Find where the given text appears and provide that cell's center as [X, Y] coordinate. 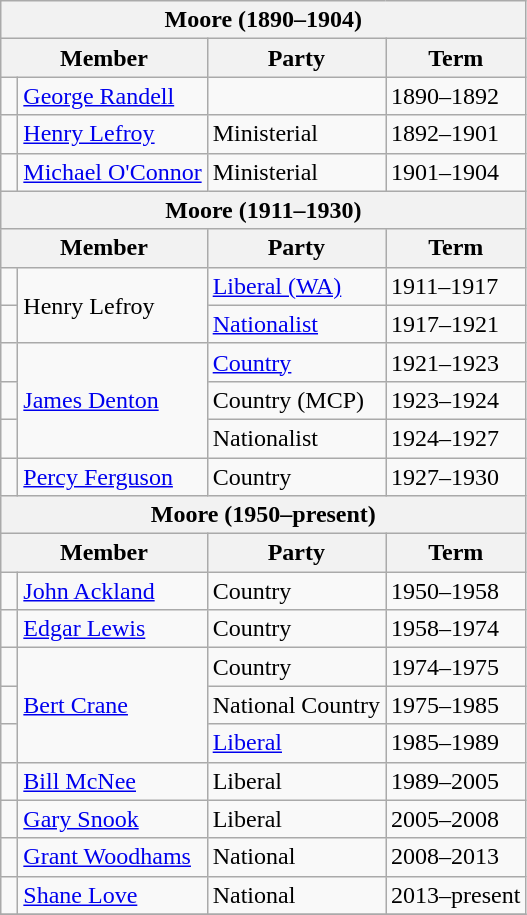
Grant Woodhams [112, 857]
Gary Snook [112, 819]
1890–1892 [456, 96]
1923–1924 [456, 400]
1950–1958 [456, 591]
1985–1989 [456, 743]
Michael O'Connor [112, 172]
Bill McNee [112, 781]
1892–1901 [456, 134]
1927–1930 [456, 477]
Liberal (WA) [296, 286]
1924–1927 [456, 438]
1958–1974 [456, 629]
Edgar Lewis [112, 629]
1921–1923 [456, 362]
1975–1985 [456, 705]
Bert Crane [112, 705]
2013–present [456, 895]
George Randell [112, 96]
1901–1904 [456, 172]
Moore (1950–present) [264, 515]
Moore (1911–1930) [264, 210]
2008–2013 [456, 857]
National Country [296, 705]
1974–1975 [456, 667]
1911–1917 [456, 286]
Shane Love [112, 895]
Country (MCP) [296, 400]
James Denton [112, 400]
Moore (1890–1904) [264, 20]
1917–1921 [456, 324]
1989–2005 [456, 781]
Percy Ferguson [112, 477]
2005–2008 [456, 819]
John Ackland [112, 591]
